Identify which cell holds the provided text, then report its [x, y] central coordinate. 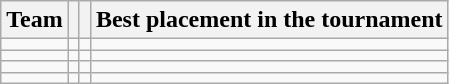
Team [35, 20]
Best placement in the tournament [269, 20]
